For the text-containing cell, return its midpoint in (x, y) coordinate format. 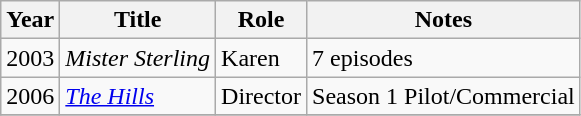
Season 1 Pilot/Commercial (444, 96)
Notes (444, 20)
Karen (262, 58)
The Hills (138, 96)
Year (30, 20)
Director (262, 96)
Mister Sterling (138, 58)
Title (138, 20)
7 episodes (444, 58)
Role (262, 20)
2003 (30, 58)
2006 (30, 96)
